From the cell containing the given text, extract its center point as (x, y) coordinate. 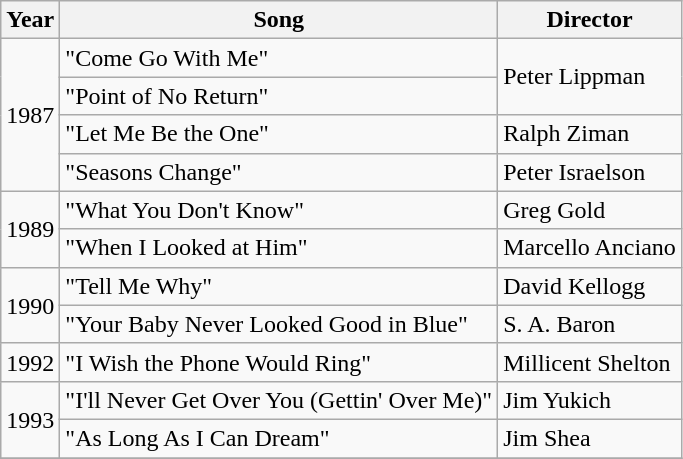
"When I Looked at Him" (279, 248)
"I Wish the Phone Would Ring" (279, 362)
"Tell Me Why" (279, 286)
1989 (30, 229)
Jim Yukich (590, 400)
Year (30, 20)
"Come Go With Me" (279, 58)
Jim Shea (590, 438)
"Seasons Change" (279, 172)
Peter Israelson (590, 172)
1990 (30, 305)
"I'll Never Get Over You (Gettin' Over Me)" (279, 400)
1993 (30, 419)
Director (590, 20)
"Point of No Return" (279, 96)
Peter Lippman (590, 77)
"Your Baby Never Looked Good in Blue" (279, 324)
Ralph Ziman (590, 134)
Song (279, 20)
David Kellogg (590, 286)
Millicent Shelton (590, 362)
"What You Don't Know" (279, 210)
"Let Me Be the One" (279, 134)
1987 (30, 115)
1992 (30, 362)
Greg Gold (590, 210)
Marcello Anciano (590, 248)
S. A. Baron (590, 324)
"As Long As I Can Dream" (279, 438)
